Return (X, Y) of the center of cell containing provided text 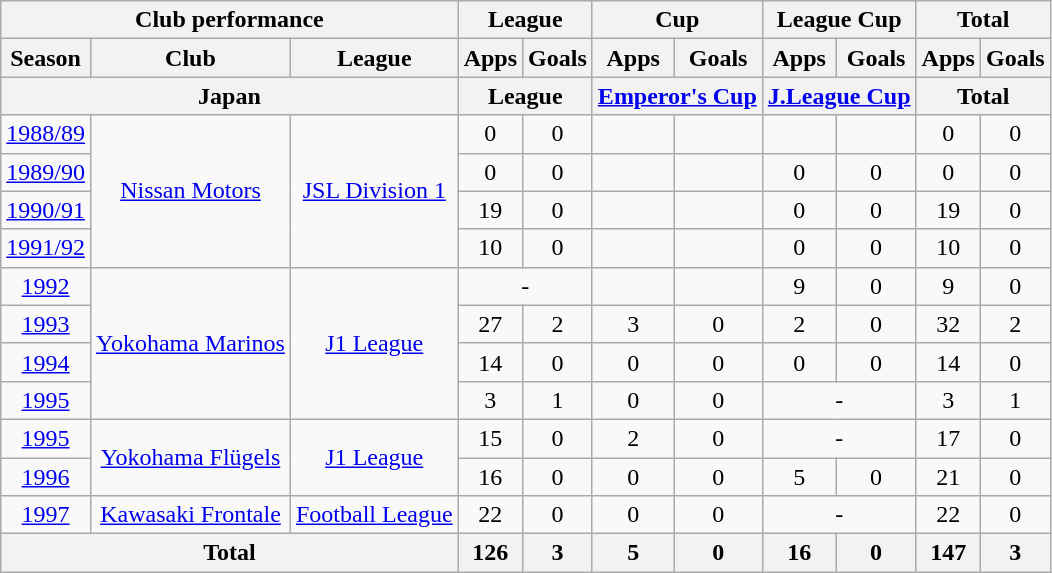
1993 (46, 324)
126 (490, 553)
Cup (677, 20)
Emperor's Cup (677, 96)
147 (948, 553)
1991/92 (46, 248)
Football League (374, 515)
Club (190, 58)
1997 (46, 515)
Yokohama Flügels (190, 457)
J.League Cup (839, 96)
Club performance (230, 20)
21 (948, 477)
Yokohama Marinos (190, 343)
Nissan Motors (190, 191)
Kawasaki Frontale (190, 515)
1989/90 (46, 172)
JSL Division 1 (374, 191)
1996 (46, 477)
Japan (230, 96)
1990/91 (46, 210)
1988/89 (46, 134)
27 (490, 324)
Season (46, 58)
32 (948, 324)
1994 (46, 362)
17 (948, 438)
15 (490, 438)
1992 (46, 286)
League Cup (839, 20)
